Scan for the cell matching the given text and deliver its [x, y] coordinate at center. 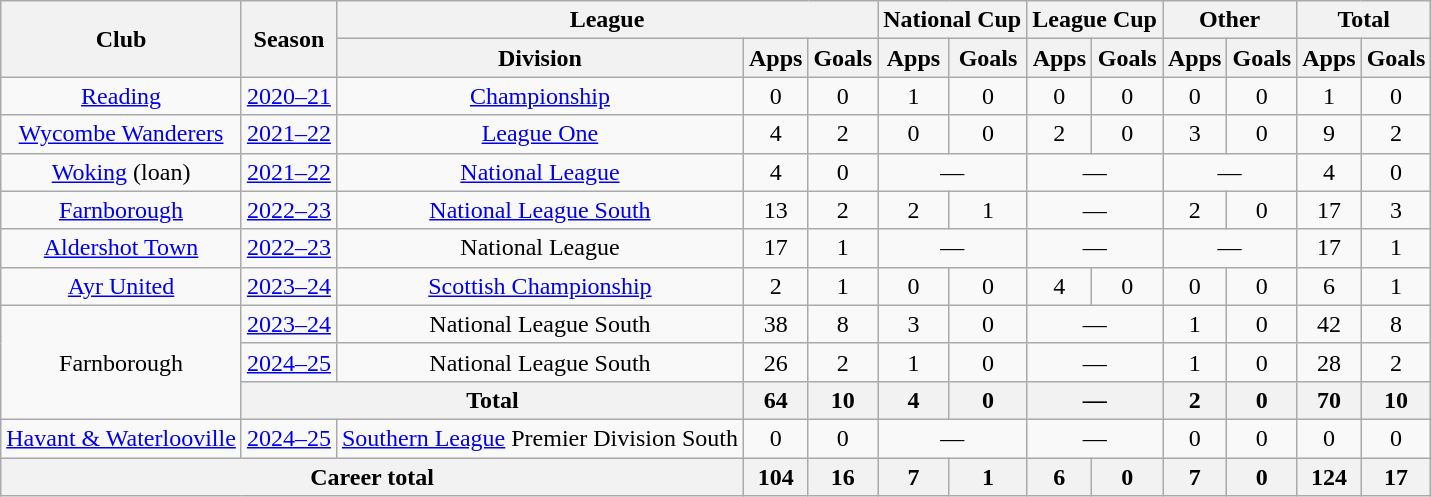
124 [1329, 477]
Career total [372, 477]
National Cup [952, 20]
Wycombe Wanderers [122, 134]
League One [540, 134]
2020–21 [288, 96]
Havant & Waterlooville [122, 438]
38 [775, 324]
104 [775, 477]
Championship [540, 96]
42 [1329, 324]
Aldershot Town [122, 248]
Club [122, 39]
Southern League Premier Division South [540, 438]
Reading [122, 96]
Season [288, 39]
League [606, 20]
Other [1229, 20]
28 [1329, 362]
Ayr United [122, 286]
64 [775, 400]
13 [775, 210]
26 [775, 362]
League Cup [1095, 20]
Division [540, 58]
70 [1329, 400]
9 [1329, 134]
16 [843, 477]
Scottish Championship [540, 286]
Woking (loan) [122, 172]
